Scan for the cell matching the given text and deliver its [x, y] coordinate at center. 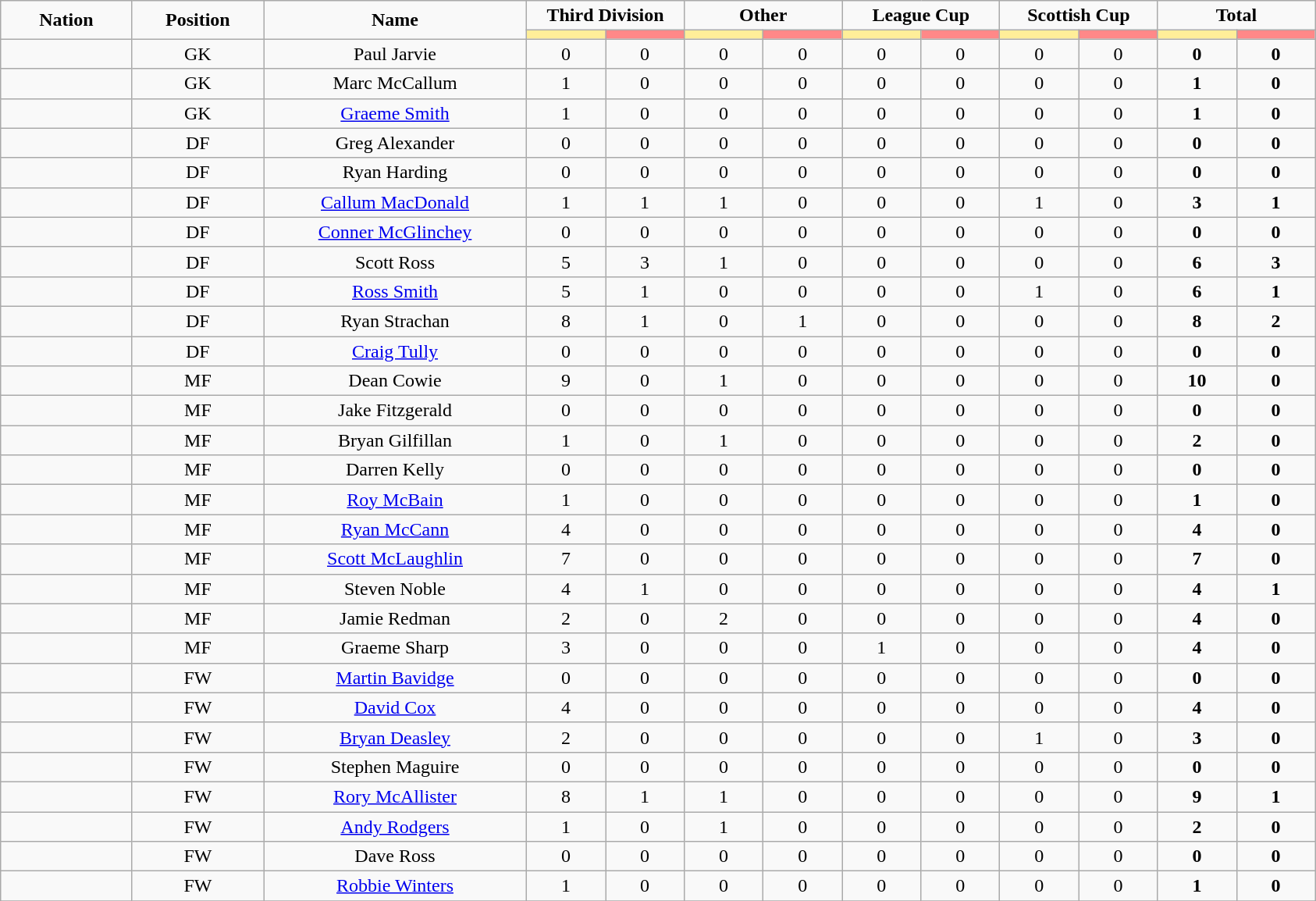
Ryan Harding [395, 173]
Name [395, 20]
Nation [66, 20]
Scott McLaughlin [395, 559]
Martin Bavidge [395, 678]
Scott Ross [395, 262]
Graeme Smith [395, 113]
Paul Jarvie [395, 54]
Jake Fitzgerald [395, 411]
Dave Ross [395, 856]
Position [197, 20]
Greg Alexander [395, 143]
Ross Smith [395, 291]
League Cup [921, 16]
Darren Kelly [395, 470]
10 [1197, 381]
Andy Rodgers [395, 827]
Rory McAllister [395, 796]
Roy McBain [395, 500]
Jamie Redman [395, 618]
Marc McCallum [395, 84]
Bryan Deasley [395, 737]
Bryan Gilfillan [395, 440]
Total [1236, 16]
Third Division [605, 16]
Steven Noble [395, 589]
Scottish Cup [1079, 16]
Graeme Sharp [395, 648]
Conner McGlinchey [395, 232]
Stephen Maguire [395, 767]
David Cox [395, 707]
Ryan McCann [395, 529]
Dean Cowie [395, 381]
Craig Tully [395, 351]
Robbie Winters [395, 886]
Callum MacDonald [395, 202]
Other [763, 16]
Ryan Strachan [395, 321]
